Locate the cell with the specified text and output its [x, y] center coordinate. 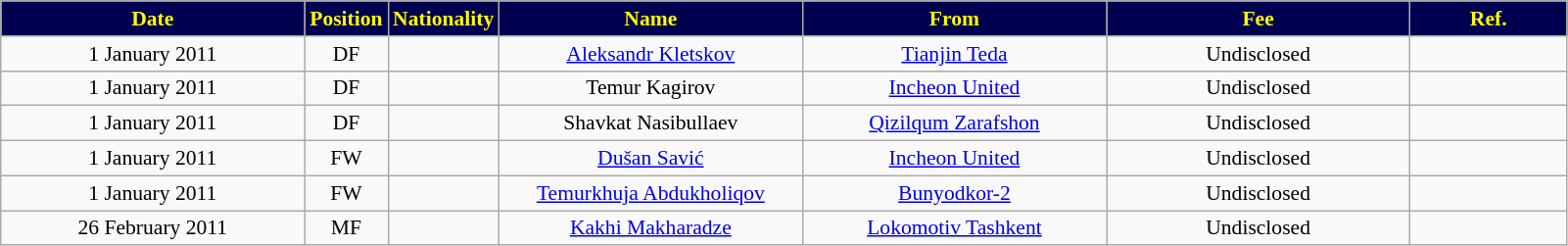
Shavkat Nasibullaev [650, 123]
Position [347, 19]
Lokomotiv Tashkent [954, 228]
Temurkhuja Abdukholiqov [650, 193]
From [954, 19]
MF [347, 228]
Bunyodkor-2 [954, 193]
Aleksandr Kletskov [650, 54]
Name [650, 19]
26 February 2011 [153, 228]
Temur Kagirov [650, 88]
Nationality [443, 19]
Ref. [1489, 19]
Date [153, 19]
Tianjin Teda [954, 54]
Fee [1259, 19]
Dušan Savić [650, 159]
Kakhi Makharadze [650, 228]
Qizilqum Zarafshon [954, 123]
